From the cell containing the given text, extract its center point as (x, y) coordinate. 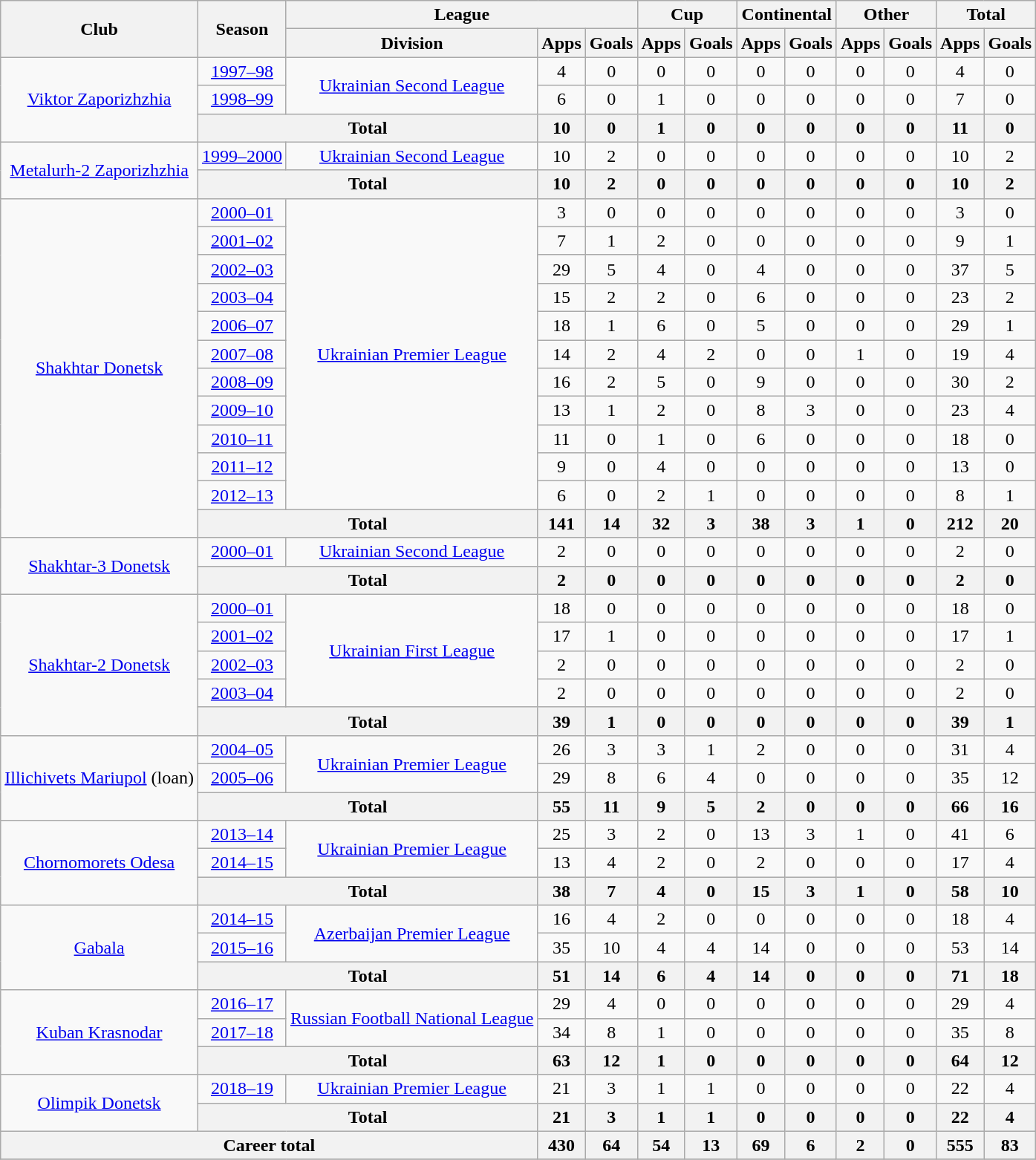
54 (661, 1145)
Division (411, 43)
83 (1010, 1145)
Russian Football National League (411, 1018)
63 (561, 1060)
Azerbaijan Premier League (411, 933)
2017–18 (242, 1032)
1999–2000 (242, 156)
26 (561, 749)
2009–10 (242, 411)
Gabala (100, 948)
Season (242, 29)
25 (561, 835)
212 (960, 524)
31 (960, 749)
Viktor Zaporizhzhia (100, 100)
2008–09 (242, 382)
2006–07 (242, 325)
32 (661, 524)
71 (960, 976)
34 (561, 1032)
Shakhtar Donetsk (100, 368)
555 (960, 1145)
2018–19 (242, 1089)
2011–12 (242, 467)
2015–16 (242, 948)
20 (1010, 524)
Career total (269, 1145)
2016–17 (242, 1004)
Metalurh-2 Zaporizhzhia (100, 170)
51 (561, 976)
37 (960, 269)
Olimpik Donetsk (100, 1103)
30 (960, 382)
2005–06 (242, 778)
58 (960, 891)
1997–98 (242, 71)
Other (886, 15)
55 (561, 806)
53 (960, 948)
19 (960, 354)
141 (561, 524)
2012–13 (242, 495)
Club (100, 29)
Continental (786, 15)
2007–08 (242, 354)
Shakhtar-3 Donetsk (100, 566)
Ukrainian First League (411, 651)
Chornomorets Odesa (100, 863)
Shakhtar-2 Donetsk (100, 665)
69 (760, 1145)
430 (561, 1145)
2004–05 (242, 749)
Cup (687, 15)
2010–11 (242, 439)
Kuban Krasnodar (100, 1032)
2013–14 (242, 835)
League (462, 15)
Illichivets Mariupol (loan) (100, 778)
41 (960, 835)
66 (960, 806)
1998–99 (242, 100)
